Locate the cell with the specified text and output its (X, Y) center coordinate. 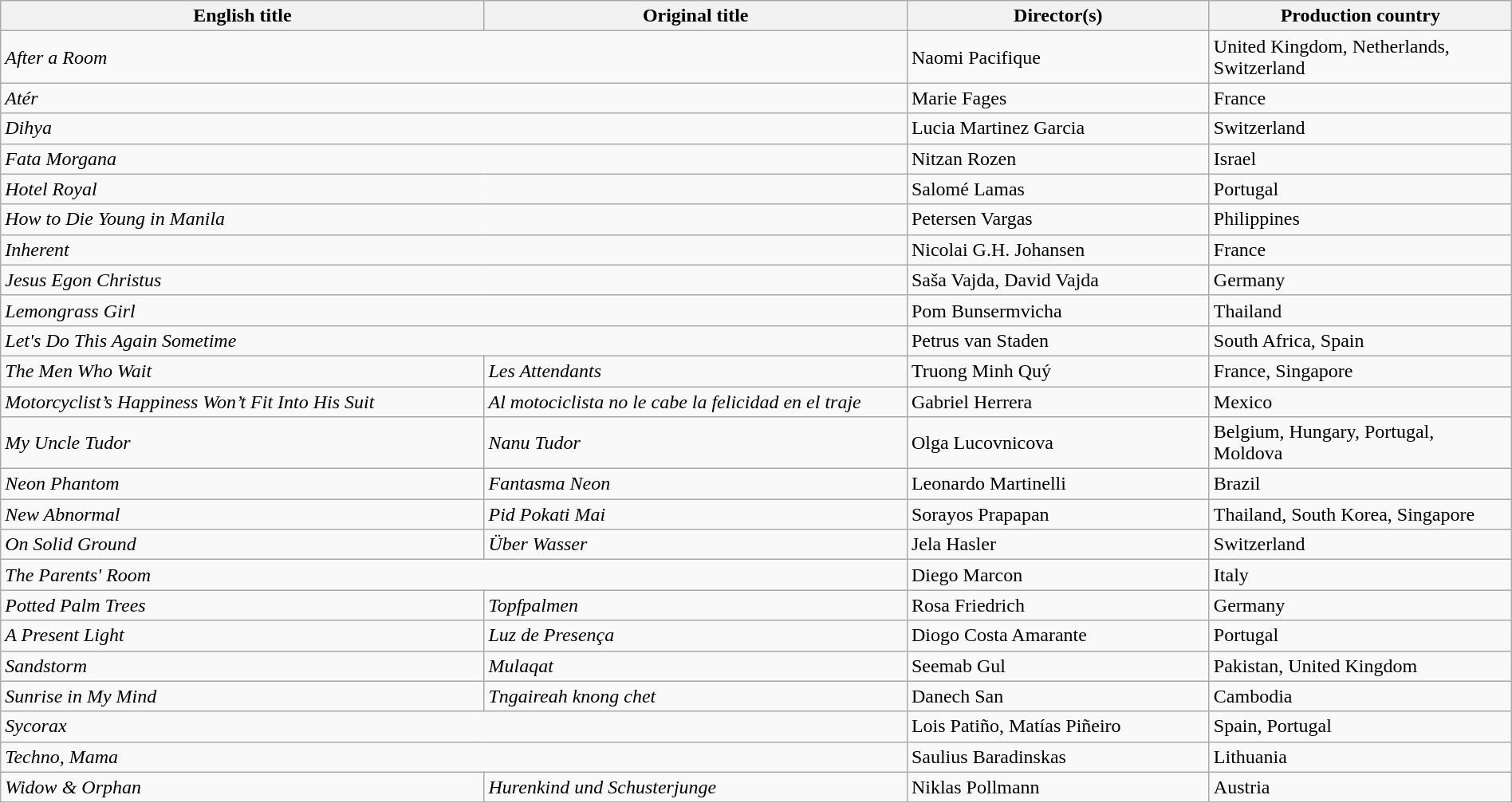
Philippines (1360, 219)
Leonardo Martinelli (1057, 484)
Olga Lucovnicova (1057, 443)
My Uncle Tudor (242, 443)
After a Room (455, 57)
Lemongrass Girl (455, 310)
Cambodia (1360, 696)
English title (242, 16)
Sycorax (455, 726)
Salomé Lamas (1057, 189)
Potted Palm Trees (242, 605)
Über Wasser (695, 545)
The Parents' Room (455, 575)
New Abnormal (242, 514)
How to Die Young in Manila (455, 219)
Marie Fages (1057, 98)
Rosa Friedrich (1057, 605)
Gabriel Herrera (1057, 401)
Topfpalmen (695, 605)
Diogo Costa Amarante (1057, 636)
Thailand (1360, 310)
Sorayos Prapapan (1057, 514)
Naomi Pacifique (1057, 57)
Tngaireah knong chet (695, 696)
The Men Who Wait (242, 371)
Production country (1360, 16)
Pom Bunsermvicha (1057, 310)
Neon Phantom (242, 484)
Al motociclista no le cabe la felicidad en el traje (695, 401)
Mulaqat (695, 666)
Italy (1360, 575)
Petersen Vargas (1057, 219)
On Solid Ground (242, 545)
Pid Pokati Mai (695, 514)
Nitzan Rozen (1057, 159)
Hotel Royal (455, 189)
Luz de Presença (695, 636)
Danech San (1057, 696)
Seemab Gul (1057, 666)
Original title (695, 16)
Israel (1360, 159)
Motorcyclist’s Happiness Won’t Fit Into His Suit (242, 401)
Lucia Martinez Garcia (1057, 128)
Nanu Tudor (695, 443)
Pakistan, United Kingdom (1360, 666)
Belgium, Hungary, Portugal, Moldova (1360, 443)
Mexico (1360, 401)
Diego Marcon (1057, 575)
Brazil (1360, 484)
United Kingdom, Netherlands, Switzerland (1360, 57)
Lois Patiño, Matías Piñeiro (1057, 726)
Dihya (455, 128)
Inherent (455, 250)
Sandstorm (242, 666)
Atér (455, 98)
Jela Hasler (1057, 545)
Fata Morgana (455, 159)
A Present Light (242, 636)
Nicolai G.H. Johansen (1057, 250)
Let's Do This Again Sometime (455, 340)
Spain, Portugal (1360, 726)
Les Attendants (695, 371)
Hurenkind und Schusterjunge (695, 787)
Truong Minh Quý (1057, 371)
Jesus Egon Christus (455, 280)
Saša Vajda, David Vajda (1057, 280)
Techno, Mama (455, 757)
Fantasma Neon (695, 484)
Widow & Orphan (242, 787)
Austria (1360, 787)
France, Singapore (1360, 371)
Petrus van Staden (1057, 340)
Thailand, South Korea, Singapore (1360, 514)
South Africa, Spain (1360, 340)
Saulius Baradinskas (1057, 757)
Director(s) (1057, 16)
Niklas Pollmann (1057, 787)
Lithuania (1360, 757)
Sunrise in My Mind (242, 696)
